Provide the (x, y) coordinate of the cell's center where the given text is located.  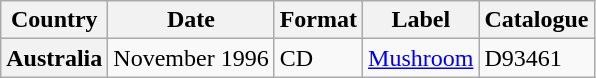
Label (421, 20)
CD (318, 58)
Catalogue (536, 20)
Mushroom (421, 58)
November 1996 (191, 58)
Australia (54, 58)
Format (318, 20)
D93461 (536, 58)
Date (191, 20)
Country (54, 20)
